Determine the (X, Y) coordinate at the center of the cell enclosing the given text.  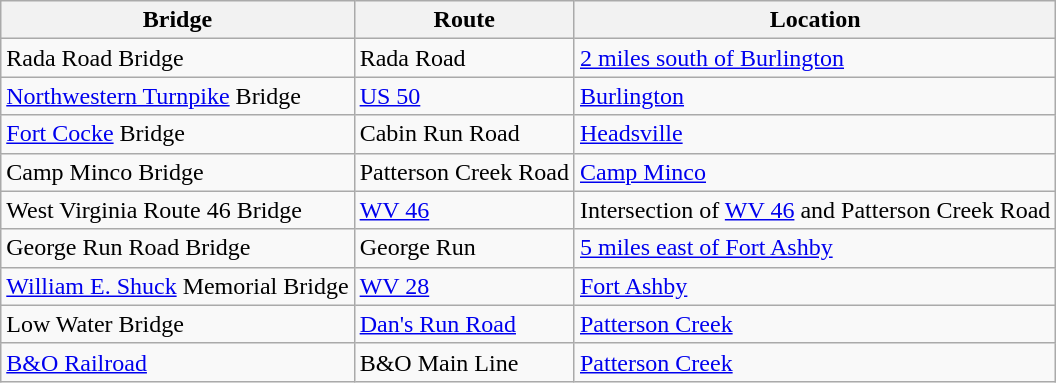
Camp Minco (814, 172)
Cabin Run Road (464, 134)
B&O Railroad (178, 362)
B&O Main Line (464, 362)
Rada Road Bridge (178, 58)
Location (814, 20)
Fort Ashby (814, 286)
West Virginia Route 46 Bridge (178, 210)
WV 46 (464, 210)
Route (464, 20)
Rada Road (464, 58)
George Run (464, 248)
Patterson Creek Road (464, 172)
WV 28 (464, 286)
US 50 (464, 96)
5 miles east of Fort Ashby (814, 248)
Headsville (814, 134)
William E. Shuck Memorial Bridge (178, 286)
Camp Minco Bridge (178, 172)
Dan's Run Road (464, 324)
Northwestern Turnpike Bridge (178, 96)
George Run Road Bridge (178, 248)
2 miles south of Burlington (814, 58)
Bridge (178, 20)
Low Water Bridge (178, 324)
Burlington (814, 96)
Fort Cocke Bridge (178, 134)
Intersection of WV 46 and Patterson Creek Road (814, 210)
